Identify which cell holds the provided text, then report its (x, y) central coordinate. 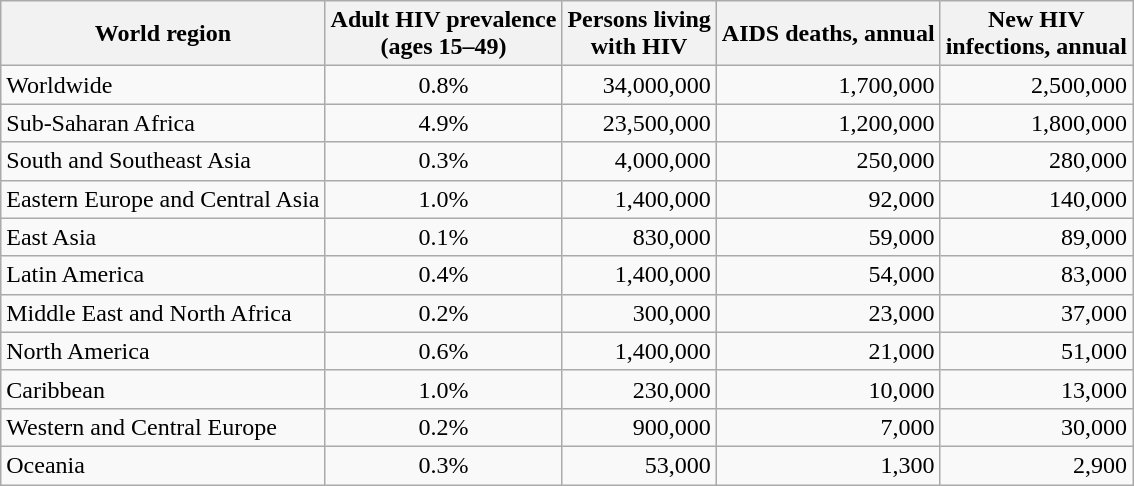
13,000 (1036, 389)
1,200,000 (828, 123)
59,000 (828, 237)
4,000,000 (639, 161)
0.6% (444, 351)
30,000 (1036, 427)
900,000 (639, 427)
Worldwide (163, 85)
4.9% (444, 123)
East Asia (163, 237)
Middle East and North Africa (163, 313)
World region (163, 34)
53,000 (639, 465)
250,000 (828, 161)
North America (163, 351)
Adult HIV prevalence(ages 15–49) (444, 34)
21,000 (828, 351)
0.1% (444, 237)
140,000 (1036, 199)
Sub-Saharan Africa (163, 123)
Eastern Europe and Central Asia (163, 199)
92,000 (828, 199)
51,000 (1036, 351)
23,500,000 (639, 123)
54,000 (828, 275)
10,000 (828, 389)
Persons livingwith HIV (639, 34)
0.4% (444, 275)
New HIVinfections, annual (1036, 34)
830,000 (639, 237)
230,000 (639, 389)
Oceania (163, 465)
23,000 (828, 313)
2,900 (1036, 465)
300,000 (639, 313)
34,000,000 (639, 85)
83,000 (1036, 275)
2,500,000 (1036, 85)
Latin America (163, 275)
Caribbean (163, 389)
AIDS deaths, annual (828, 34)
South and Southeast Asia (163, 161)
1,700,000 (828, 85)
37,000 (1036, 313)
280,000 (1036, 161)
7,000 (828, 427)
0.8% (444, 85)
1,800,000 (1036, 123)
89,000 (1036, 237)
Western and Central Europe (163, 427)
1,300 (828, 465)
